Capture the cell that displays the provided text and extract its (X, Y) central coordinate. 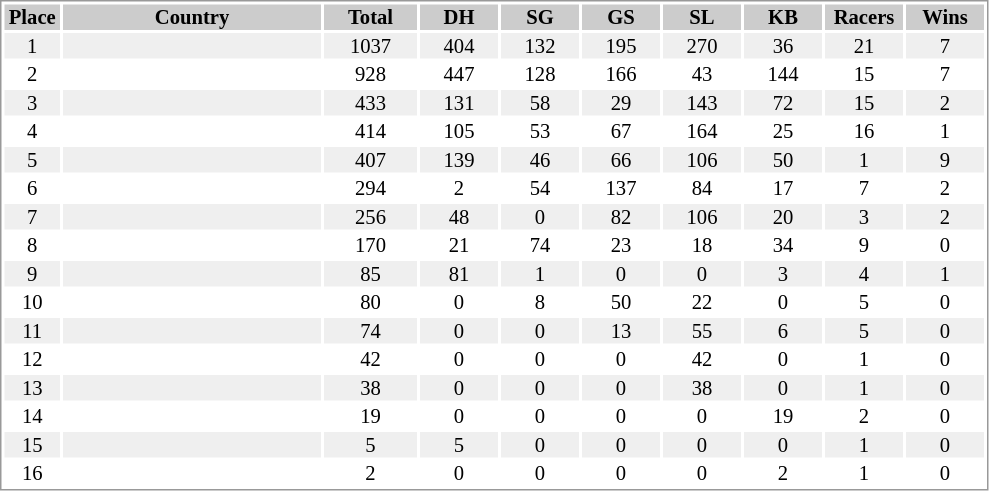
67 (621, 131)
25 (783, 131)
139 (459, 160)
KB (783, 17)
17 (783, 189)
85 (370, 274)
11 (32, 331)
294 (370, 189)
Total (370, 17)
80 (370, 303)
1037 (370, 46)
34 (783, 245)
29 (621, 103)
84 (702, 189)
36 (783, 46)
SL (702, 17)
143 (702, 103)
170 (370, 245)
137 (621, 189)
66 (621, 160)
270 (702, 46)
72 (783, 103)
81 (459, 274)
164 (702, 131)
12 (32, 359)
46 (540, 160)
48 (459, 217)
55 (702, 331)
18 (702, 245)
407 (370, 160)
128 (540, 75)
Country (192, 17)
43 (702, 75)
54 (540, 189)
58 (540, 103)
144 (783, 75)
195 (621, 46)
GS (621, 17)
256 (370, 217)
447 (459, 75)
414 (370, 131)
53 (540, 131)
404 (459, 46)
22 (702, 303)
131 (459, 103)
SG (540, 17)
433 (370, 103)
23 (621, 245)
DH (459, 17)
Wins (945, 17)
166 (621, 75)
82 (621, 217)
928 (370, 75)
Place (32, 17)
Racers (864, 17)
10 (32, 303)
132 (540, 46)
105 (459, 131)
14 (32, 417)
20 (783, 217)
